Detect which cell encompasses the target text, then output its (X, Y) center coordinate. 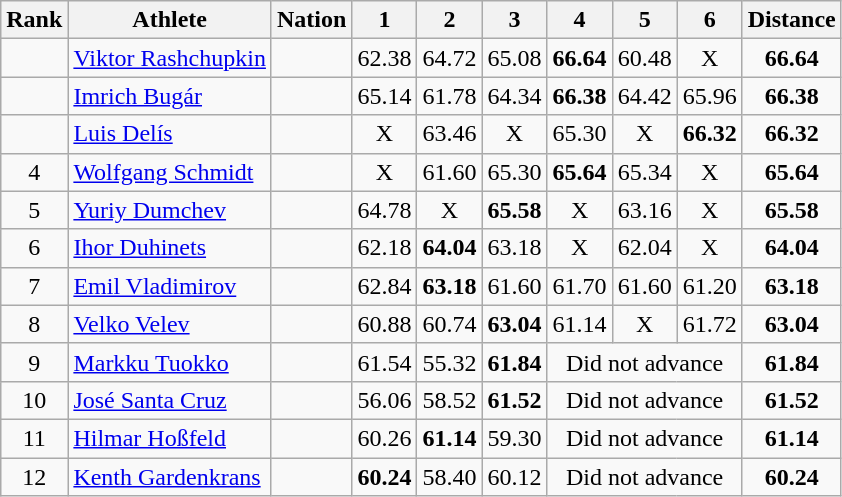
58.52 (450, 400)
60.48 (644, 58)
63.46 (450, 134)
62.38 (384, 58)
64.72 (450, 58)
Emil Vladimirov (170, 286)
2 (450, 20)
65.96 (710, 96)
10 (34, 400)
64.42 (644, 96)
65.34 (644, 172)
1 (384, 20)
55.32 (450, 362)
9 (34, 362)
60.74 (450, 324)
61.78 (450, 96)
Kenth Gardenkrans (170, 477)
Nation (311, 20)
59.30 (514, 438)
Markku Tuokko (170, 362)
61.70 (580, 286)
65.14 (384, 96)
Imrich Bugár (170, 96)
61.20 (710, 286)
65.08 (514, 58)
Velko Velev (170, 324)
12 (34, 477)
Distance (792, 20)
64.34 (514, 96)
61.72 (710, 324)
56.06 (384, 400)
José Santa Cruz (170, 400)
Rank (34, 20)
64.78 (384, 210)
62.84 (384, 286)
60.88 (384, 324)
Wolfgang Schmidt (170, 172)
3 (514, 20)
63.16 (644, 210)
Luis Delís (170, 134)
Athlete (170, 20)
61.54 (384, 362)
60.26 (384, 438)
60.12 (514, 477)
Viktor Rashchupkin (170, 58)
Hilmar Hoßfeld (170, 438)
8 (34, 324)
58.40 (450, 477)
62.18 (384, 248)
7 (34, 286)
Ihor Duhinets (170, 248)
62.04 (644, 248)
Yuriy Dumchev (170, 210)
11 (34, 438)
